Capture the cell that displays the provided text and extract its [X, Y] central coordinate. 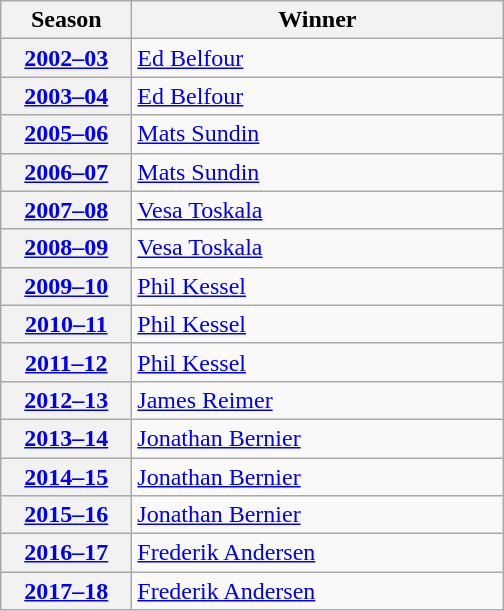
2017–18 [66, 591]
2013–14 [66, 438]
2008–09 [66, 248]
2003–04 [66, 96]
2007–08 [66, 210]
2012–13 [66, 400]
2010–11 [66, 324]
Winner [318, 20]
2015–16 [66, 515]
2005–06 [66, 134]
2014–15 [66, 477]
2011–12 [66, 362]
2006–07 [66, 172]
2016–17 [66, 553]
2009–10 [66, 286]
James Reimer [318, 400]
2002–03 [66, 58]
Season [66, 20]
